For the text-containing cell, return its midpoint in [x, y] coordinate format. 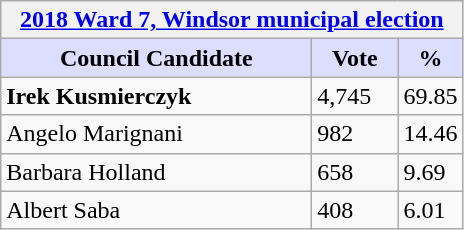
2018 Ward 7, Windsor municipal election [232, 20]
Barbara Holland [156, 172]
4,745 [355, 96]
Irek Kusmierczyk [156, 96]
% [430, 58]
982 [355, 134]
Angelo Marignani [156, 134]
658 [355, 172]
69.85 [430, 96]
14.46 [430, 134]
Council Candidate [156, 58]
Albert Saba [156, 210]
Vote [355, 58]
6.01 [430, 210]
9.69 [430, 172]
408 [355, 210]
